From the cell containing the given text, extract its center point as (x, y) coordinate. 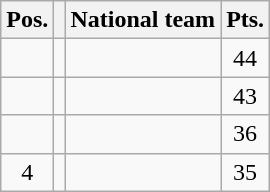
43 (246, 96)
36 (246, 134)
44 (246, 58)
4 (28, 172)
Pts. (246, 20)
National team (143, 20)
Pos. (28, 20)
35 (246, 172)
